Pinpoint the cell where the given text exists, returning its [X, Y] midpoint coordinate. 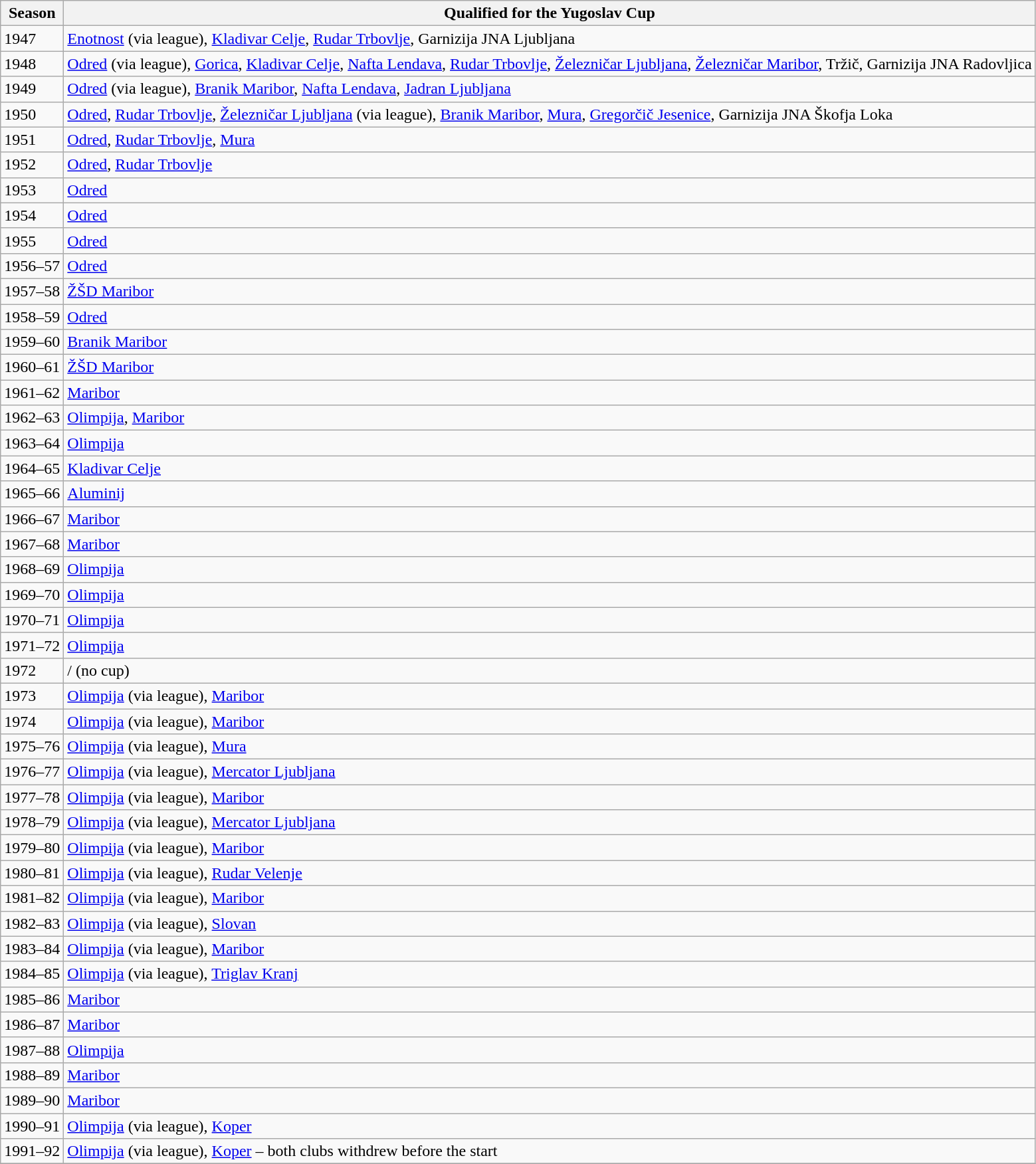
1960–61 [32, 367]
1970–71 [32, 620]
1948 [32, 64]
1961–62 [32, 393]
1968–69 [32, 569]
1957–58 [32, 291]
1972 [32, 670]
Olimpija (via league), Koper – both clubs withdrew before the start [550, 1151]
1958–59 [32, 317]
1985–86 [32, 999]
1951 [32, 140]
Enotnost (via league), Kladivar Celje, Rudar Trbovlje, Garnizija JNA Ljubljana [550, 39]
1991–92 [32, 1151]
Season [32, 13]
Odred, Rudar Trbovlje [550, 165]
1988–89 [32, 1075]
1954 [32, 215]
1966–67 [32, 519]
Olimpija (via league), Koper [550, 1126]
1978–79 [32, 823]
1965–66 [32, 494]
Olimpija, Maribor [550, 418]
1962–63 [32, 418]
1989–90 [32, 1100]
Odred (via league), Gorica, Kladivar Celje, Nafta Lendava, Rudar Trbovlje, Železničar Ljubljana, Železničar Maribor, Tržič, Garnizija JNA Radovljica [550, 64]
1974 [32, 721]
1947 [32, 39]
1967–68 [32, 544]
1990–91 [32, 1126]
1950 [32, 114]
1979–80 [32, 848]
Odred, Rudar Trbovlje, Mura [550, 140]
Olimpija (via league), Mura [550, 747]
Odred (via league), Branik Maribor, Nafta Lendava, Jadran Ljubljana [550, 89]
1964–65 [32, 468]
1980–81 [32, 873]
Branik Maribor [550, 342]
Olimpija (via league), Rudar Velenje [550, 873]
1953 [32, 190]
1955 [32, 241]
1983–84 [32, 949]
Odred, Rudar Trbovlje, Železničar Ljubljana (via league), Branik Maribor, Mura, Gregorčič Jesenice, Garnizija JNA Škofja Loka [550, 114]
1973 [32, 696]
1987–88 [32, 1050]
1956–57 [32, 266]
1952 [32, 165]
1963–64 [32, 443]
1969–70 [32, 595]
1986–87 [32, 1024]
1982–83 [32, 923]
1975–76 [32, 747]
/ (no cup) [550, 670]
Aluminij [550, 494]
1976–77 [32, 772]
Qualified for the Yugoslav Cup [550, 13]
1949 [32, 89]
1971–72 [32, 645]
Olimpija (via league), Triglav Kranj [550, 974]
1981–82 [32, 898]
1977–78 [32, 797]
Olimpija (via league), Slovan [550, 923]
1959–60 [32, 342]
Kladivar Celje [550, 468]
1984–85 [32, 974]
